Determine the [X, Y] coordinate at the center of the cell enclosing the given text.  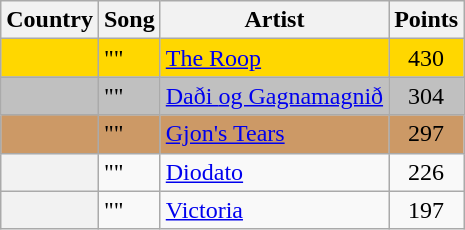
297 [426, 134]
Points [426, 20]
The Roop [274, 58]
Country [50, 20]
Gjon's Tears [274, 134]
Song [129, 20]
Daði og Gagnamagnið [274, 96]
430 [426, 58]
197 [426, 210]
Victoria [274, 210]
Diodato [274, 172]
Artist [274, 20]
226 [426, 172]
304 [426, 96]
